From the cell containing the given text, extract its center point as (X, Y) coordinate. 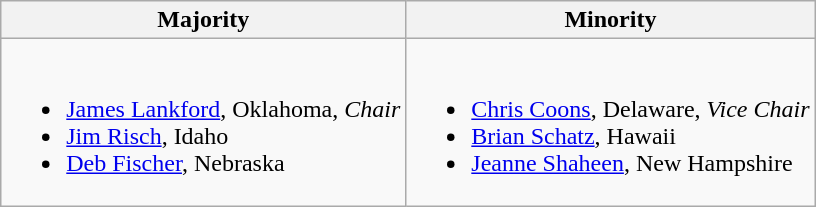
Chris Coons, Delaware, Vice ChairBrian Schatz, HawaiiJeanne Shaheen, New Hampshire (610, 122)
Minority (610, 20)
James Lankford, Oklahoma, ChairJim Risch, IdahoDeb Fischer, Nebraska (204, 122)
Majority (204, 20)
